For the text-containing cell, return its midpoint in (X, Y) coordinate format. 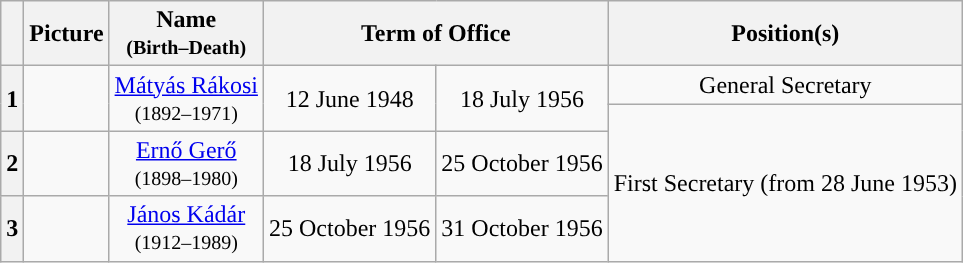
Name(Birth–Death) (186, 34)
2 (12, 164)
Picture (66, 34)
3 (12, 228)
1 (12, 98)
General Secretary (785, 85)
12 June 1948 (349, 98)
Position(s) (785, 34)
First Secretary (from 28 June 1953) (785, 182)
János Kádár(1912–1989) (186, 228)
Ernő Gerő(1898–1980) (186, 164)
Mátyás Rákosi(1892–1971) (186, 98)
31 October 1956 (522, 228)
Term of Office (436, 34)
